Search for the cell housing the specified text and yield its [X, Y] center coordinate. 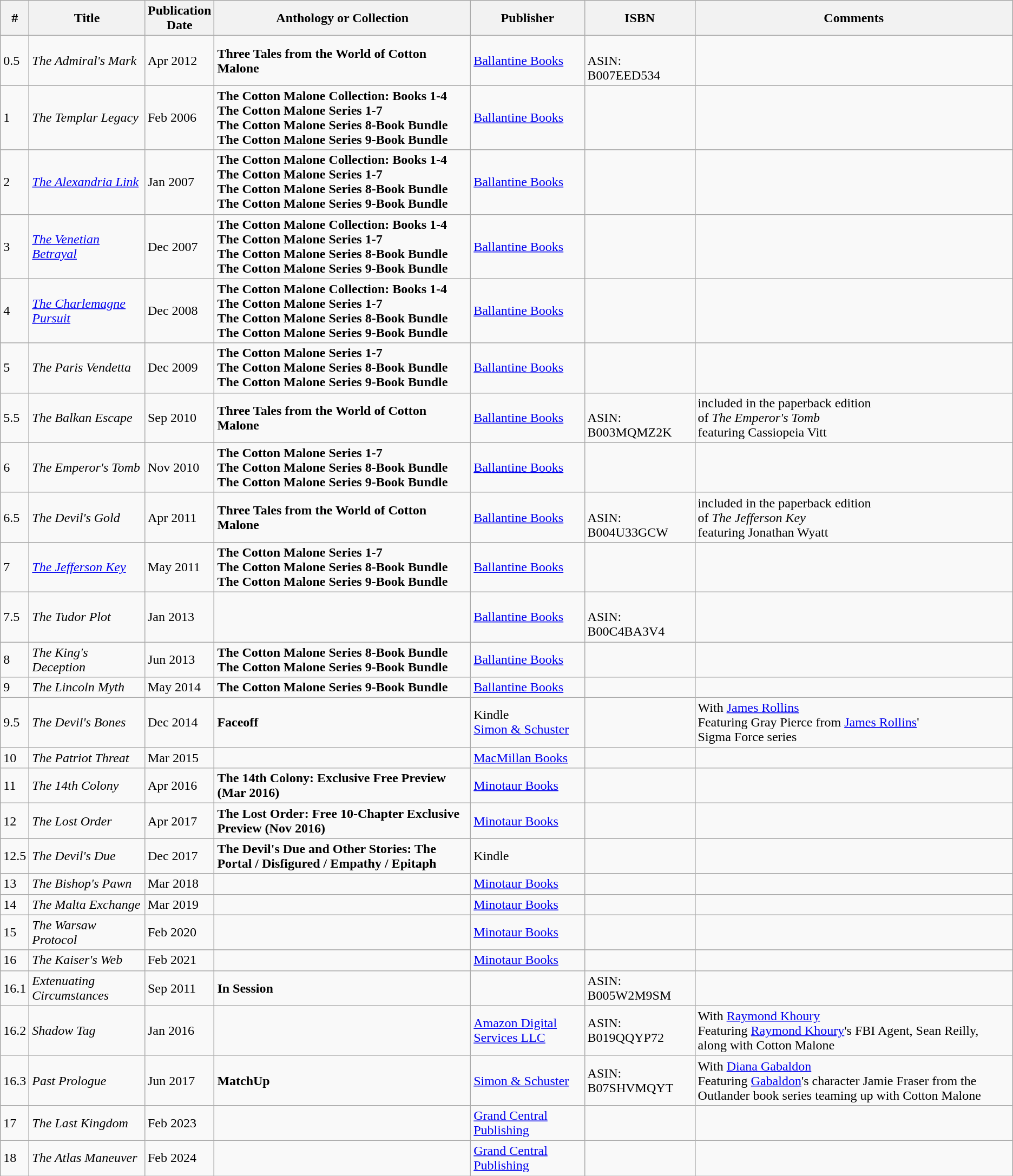
Apr 2011 [179, 517]
Past Prologue [87, 1080]
Comments [854, 18]
Jan 2007 [179, 182]
# [15, 18]
The Lincoln Myth [87, 688]
With James RollinsFeaturing Gray Pierce from James Rollins'Sigma Force series [854, 723]
Sep 2011 [179, 988]
With Diana GabaldonFeaturing Gabaldon's character Jamie Fraser from the Outlander book series teaming up with Cotton Malone [854, 1080]
Extenuating Circumstances [87, 988]
included in the paperback editionof The Emperor's Tombfeaturing Cassiopeia Vitt [854, 418]
Jun 2013 [179, 659]
Jan 2013 [179, 617]
18 [15, 1158]
Jun 2017 [179, 1080]
Feb 2021 [179, 960]
Shadow Tag [87, 1030]
Feb 2024 [179, 1158]
Mar 2015 [179, 758]
KindleSimon & Schuster [528, 723]
12 [15, 821]
The King's Deception [87, 659]
The Atlas Maneuver [87, 1158]
The Emperor's Tomb [87, 467]
7.5 [15, 617]
With Raymond KhouryFeaturing Raymond Khoury's FBI Agent, Sean Reilly, along with Cotton Malone [854, 1030]
Feb 2020 [179, 933]
Nov 2010 [179, 467]
6.5 [15, 517]
The 14th Colony: Exclusive Free Preview (Mar 2016) [343, 785]
Feb 2006 [179, 118]
The Lost Order [87, 821]
9 [15, 688]
Faceoff [343, 723]
17 [15, 1123]
The Kaiser's Web [87, 960]
The Cotton Malone Series 9-Book Bundle [343, 688]
The Devil's Gold [87, 517]
3 [15, 247]
6 [15, 467]
Sep 2010 [179, 418]
Feb 2023 [179, 1123]
The Patriot Threat [87, 758]
The Malta Exchange [87, 904]
The Admiral's Mark [87, 61]
9.5 [15, 723]
16.2 [15, 1030]
Apr 2017 [179, 821]
Publisher [528, 18]
included in the paperback editionof The Jefferson Keyfeaturing Jonathan Wyatt [854, 517]
The Cotton Malone Series 8-Book BundleThe Cotton Malone Series 9-Book Bundle [343, 659]
ASIN: B00C4BA3V4 [640, 617]
The Tudor Plot [87, 617]
Anthology or Collection [343, 18]
0.5 [15, 61]
Kindle [528, 856]
Dec 2009 [179, 368]
16.1 [15, 988]
14 [15, 904]
MatchUp [343, 1080]
The 14th Colony [87, 785]
The Last Kingdom [87, 1123]
In Session [343, 988]
PublicationDate [179, 18]
The Balkan Escape [87, 418]
Simon & Schuster [528, 1080]
The Lost Order: Free 10-Chapter Exclusive Preview (Nov 2016) [343, 821]
ASIN: B005W2M9SM [640, 988]
16.3 [15, 1080]
May 2014 [179, 688]
Amazon Digital Services LLC [528, 1030]
Jan 2016 [179, 1030]
May 2011 [179, 567]
Apr 2012 [179, 61]
Dec 2008 [179, 310]
Dec 2007 [179, 247]
15 [15, 933]
5 [15, 368]
11 [15, 785]
The Devil's Due [87, 856]
The Warsaw Protocol [87, 933]
12.5 [15, 856]
13 [15, 884]
1 [15, 118]
Dec 2017 [179, 856]
The Bishop's Pawn [87, 884]
ASIN: B007EED534 [640, 61]
ASIN: B003MQMZ2K [640, 418]
The Paris Vendetta [87, 368]
16 [15, 960]
Mar 2019 [179, 904]
The Venetian Betrayal [87, 247]
The Charlemagne Pursuit [87, 310]
ISBN [640, 18]
7 [15, 567]
The Alexandria Link [87, 182]
Dec 2014 [179, 723]
The Templar Legacy [87, 118]
4 [15, 310]
The Devil's Bones [87, 723]
ASIN: B004U33GCW [640, 517]
Title [87, 18]
The Devil's Due and Other Stories: The Portal / Disfigured / Empathy / Epitaph [343, 856]
Apr 2016 [179, 785]
2 [15, 182]
ASIN: B07SHVMQYT [640, 1080]
5.5 [15, 418]
8 [15, 659]
The Jefferson Key [87, 567]
ASIN: B019QQYP72 [640, 1030]
MacMillan Books [528, 758]
Mar 2018 [179, 884]
10 [15, 758]
